Return the [x, y] coordinate for the center point of the cell that contains the specified text.  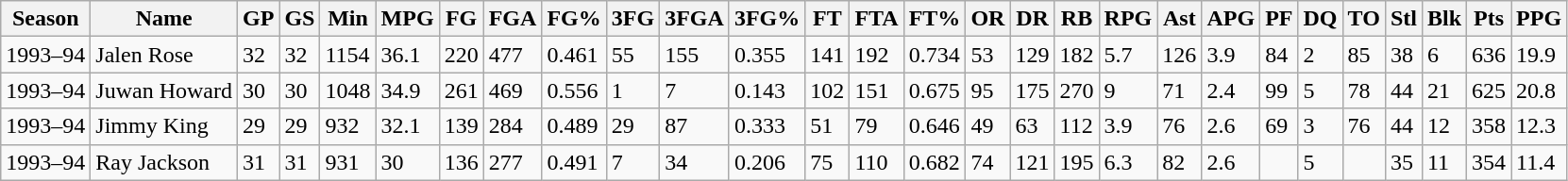
32.1 [408, 126]
3FG [632, 19]
35 [1403, 162]
63 [1033, 126]
FTA [876, 19]
DR [1033, 19]
36.1 [408, 55]
636 [1490, 55]
0.675 [935, 90]
121 [1033, 162]
0.734 [935, 55]
75 [827, 162]
0.489 [574, 126]
354 [1490, 162]
0.461 [574, 55]
0.646 [935, 126]
Name [164, 19]
11 [1444, 162]
21 [1444, 90]
0.682 [935, 162]
151 [876, 90]
0.143 [767, 90]
0.491 [574, 162]
FT [827, 19]
Ast [1180, 19]
MPG [408, 19]
182 [1076, 55]
Jalen Rose [164, 55]
175 [1033, 90]
Jimmy King [164, 126]
APG [1231, 19]
38 [1403, 55]
136 [461, 162]
12.3 [1539, 126]
53 [987, 55]
GS [300, 19]
12 [1444, 126]
19.9 [1539, 55]
79 [876, 126]
1048 [347, 90]
RPG [1128, 19]
2 [1320, 55]
78 [1363, 90]
69 [1279, 126]
99 [1279, 90]
Blk [1444, 19]
192 [876, 55]
TO [1363, 19]
Juwan Howard [164, 90]
141 [827, 55]
55 [632, 55]
931 [347, 162]
5.7 [1128, 55]
FGA [513, 19]
85 [1363, 55]
82 [1180, 162]
102 [827, 90]
GP [259, 19]
74 [987, 162]
195 [1076, 162]
6.3 [1128, 162]
1154 [347, 55]
1 [632, 90]
51 [827, 126]
477 [513, 55]
932 [347, 126]
220 [461, 55]
71 [1180, 90]
34 [695, 162]
270 [1076, 90]
DQ [1320, 19]
3FGA [695, 19]
OR [987, 19]
87 [695, 126]
3FG% [767, 19]
11.4 [1539, 162]
Pts [1490, 19]
625 [1490, 90]
Season [45, 19]
284 [513, 126]
95 [987, 90]
261 [461, 90]
0.355 [767, 55]
469 [513, 90]
9 [1128, 90]
277 [513, 162]
FG [461, 19]
3 [1320, 126]
34.9 [408, 90]
RB [1076, 19]
0.333 [767, 126]
Ray Jackson [164, 162]
139 [461, 126]
PPG [1539, 19]
Stl [1403, 19]
112 [1076, 126]
155 [695, 55]
20.8 [1539, 90]
0.206 [767, 162]
49 [987, 126]
6 [1444, 55]
84 [1279, 55]
358 [1490, 126]
2.4 [1231, 90]
FT% [935, 19]
0.556 [574, 90]
PF [1279, 19]
129 [1033, 55]
Min [347, 19]
110 [876, 162]
FG% [574, 19]
126 [1180, 55]
